Detect which cell encompasses the target text, then output its [x, y] center coordinate. 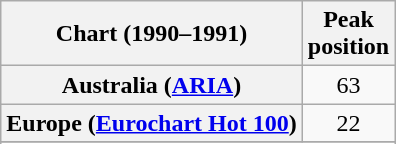
Australia (ARIA) [152, 85]
Chart (1990–1991) [152, 34]
Peakposition [348, 34]
63 [348, 85]
Europe (Eurochart Hot 100) [152, 123]
22 [348, 123]
